Provide the [X, Y] coordinate of the cell's center where the given text is located.  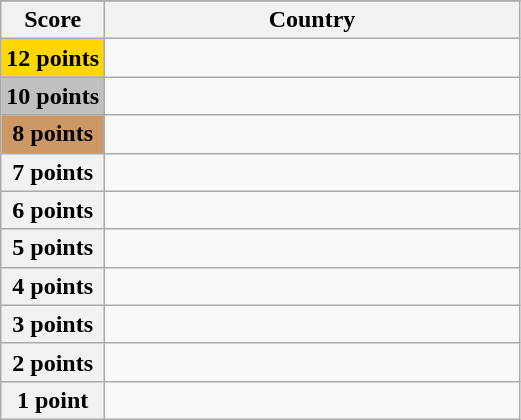
Score [53, 20]
4 points [53, 286]
12 points [53, 58]
2 points [53, 362]
3 points [53, 324]
7 points [53, 172]
Country [312, 20]
10 points [53, 96]
6 points [53, 210]
8 points [53, 134]
1 point [53, 400]
5 points [53, 248]
